Extract the (x, y) coordinate from the center of the cell holding the provided text.  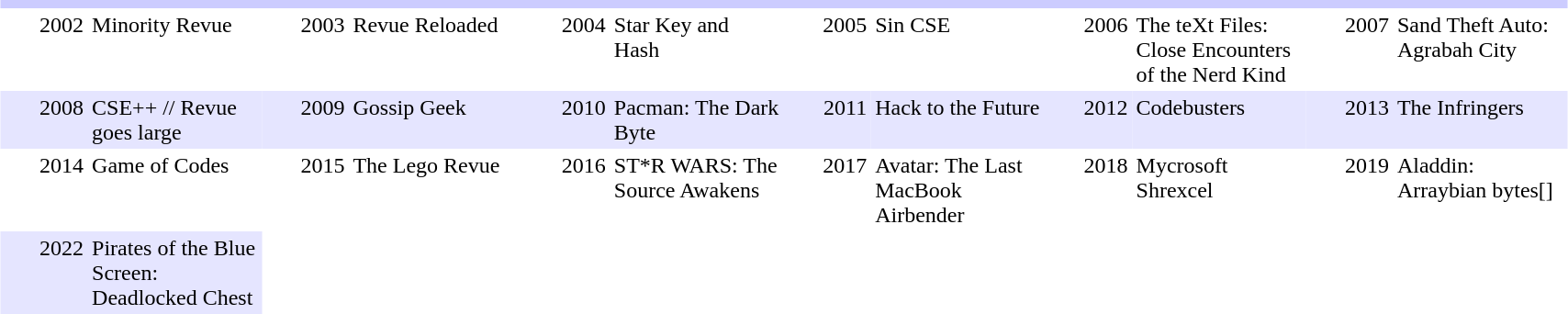
2009 (305, 119)
Hack to the Future (958, 119)
Game of Codes (175, 190)
Revue Reloaded (436, 50)
2003 (305, 50)
2002 (44, 50)
2018 (1089, 190)
2015 (305, 190)
Sand Theft Auto: Agrabah City (1480, 50)
2007 (1350, 50)
2004 (567, 50)
Sin CSE (958, 50)
Avatar: The Last MacBook Airbender (958, 190)
ST*R WARS: The Source Awakens (697, 190)
2017 (828, 190)
2008 (44, 119)
2016 (567, 190)
2005 (828, 50)
Gossip Geek (436, 119)
2012 (1089, 119)
Minority Revue (175, 50)
Star Key and Hash (697, 50)
2014 (44, 190)
Pacman: The Dark Byte (697, 119)
CSE++ // Revue goes large (175, 119)
The teXt Files: Close Encounters of the Nerd Kind (1219, 50)
The Infringers (1480, 119)
Mycrosoft Shrexcel (1219, 190)
2006 (1089, 50)
Aladdin: Arraybian bytes[] (1480, 190)
The Lego Revue (436, 190)
2010 (567, 119)
Pirates of the Blue Screen: Deadlocked Chest (175, 273)
2013 (1350, 119)
Codebusters (1219, 119)
2011 (828, 119)
2022 (44, 273)
2019 (1350, 190)
